Output the [x, y] coordinate of the center of the cell containing the given text.  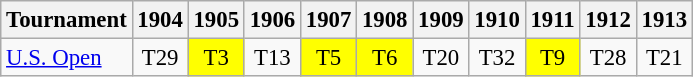
1911 [552, 20]
1906 [272, 20]
T28 [608, 58]
1907 [328, 20]
T5 [328, 58]
T32 [497, 58]
T21 [664, 58]
1912 [608, 20]
1908 [385, 20]
T13 [272, 58]
U.S. Open [66, 58]
Tournament [66, 20]
T20 [441, 58]
1913 [664, 20]
T6 [385, 58]
1909 [441, 20]
T9 [552, 58]
1910 [497, 20]
T3 [216, 58]
1905 [216, 20]
1904 [160, 20]
T29 [160, 58]
